Extract the [x, y] coordinate from the center of the cell holding the provided text.  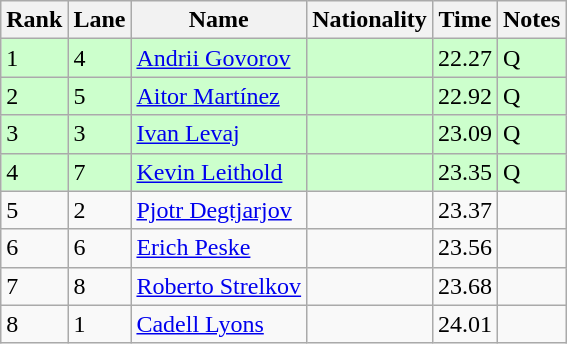
23.35 [464, 172]
Time [464, 20]
22.92 [464, 96]
Ivan Levaj [219, 134]
Lane [100, 20]
Notes [531, 20]
Pjotr Degtjarjov [219, 210]
Kevin Leithold [219, 172]
Nationality [370, 20]
Name [219, 20]
23.09 [464, 134]
Roberto Strelkov [219, 286]
Aitor Martínez [219, 96]
Andrii Govorov [219, 58]
Erich Peske [219, 248]
22.27 [464, 58]
23.56 [464, 248]
Rank [34, 20]
23.37 [464, 210]
24.01 [464, 324]
Cadell Lyons [219, 324]
23.68 [464, 286]
